Scan for the cell matching the given text and deliver its [x, y] coordinate at center. 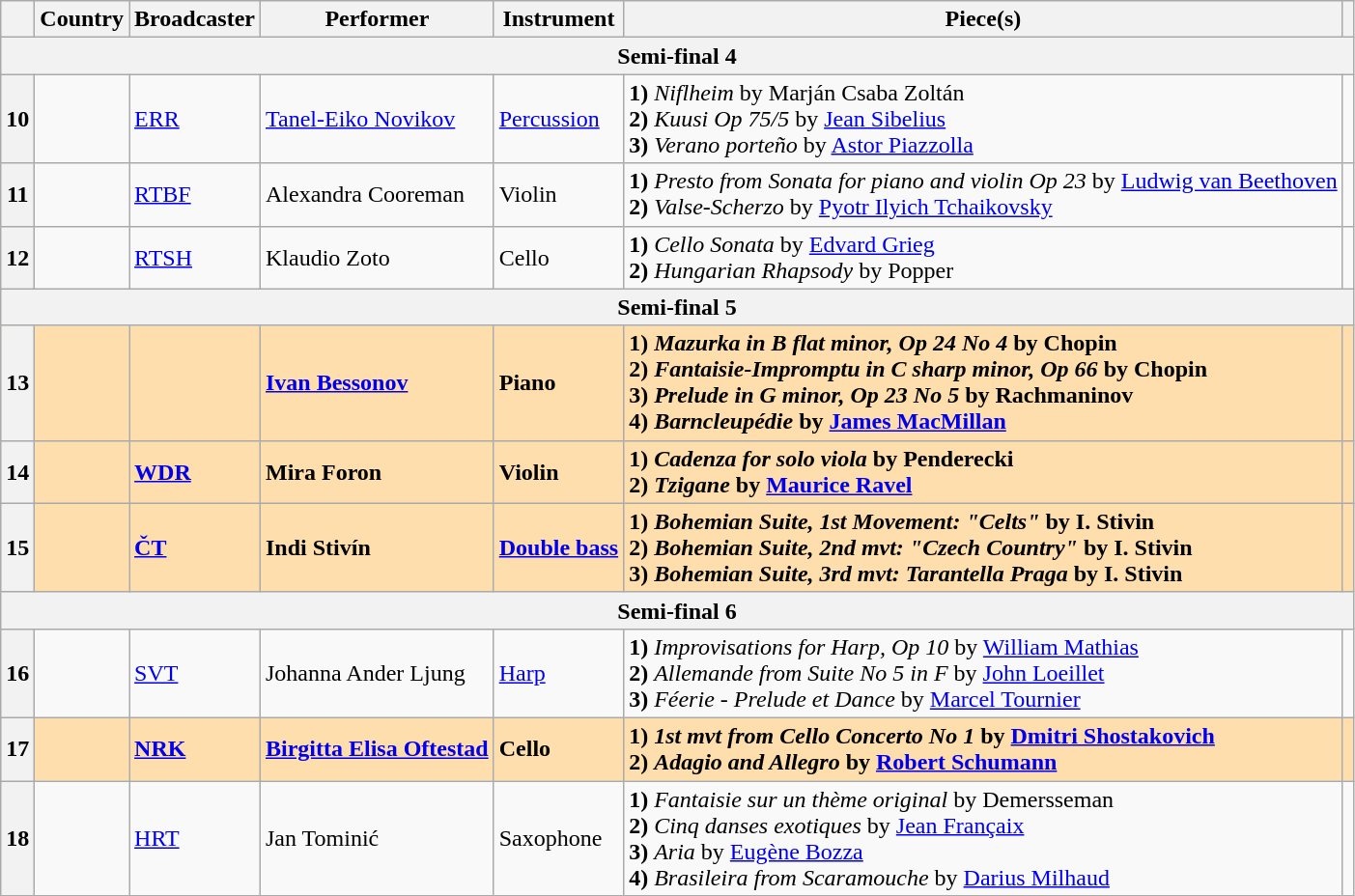
1) Improvisations for Harp, Op 10 by William Mathias2) Allemande from Suite No 5 in F by John Loeillet3) Féerie - Prelude et Dance by Marcel Tournier [983, 673]
Instrument [558, 19]
1) Cadenza for solo viola by Penderecki2) Tzigane by Maurice Ravel [983, 471]
Indi Stivín [377, 547]
Piano [558, 382]
Semi-final 5 [678, 307]
Ivan Bessonov [377, 382]
1) Niflheim by Marján Csaba Zoltán2) Kuusi Op 75/5 by Jean Sibelius3) Verano porteño by Astor Piazzolla [983, 119]
Johanna Ander Ljung [377, 673]
18 [17, 838]
Percussion [558, 119]
Broadcaster [195, 19]
Double bass [558, 547]
Saxophone [558, 838]
Mira Foron [377, 471]
ČT [195, 547]
WDR [195, 471]
16 [17, 673]
Harp [558, 673]
Semi-final 4 [678, 56]
HRT [195, 838]
RTBF [195, 195]
13 [17, 382]
Klaudio Zoto [377, 257]
Tanel-Eiko Novikov [377, 119]
14 [17, 471]
15 [17, 547]
NRK [195, 749]
ERR [195, 119]
1) 1st mvt from Cello Concerto No 1 by Dmitri Shostakovich2) Adagio and Allegro by Robert Schumann [983, 749]
Alexandra Cooreman [377, 195]
Jan Tominić [377, 838]
Performer [377, 19]
11 [17, 195]
RTSH [195, 257]
17 [17, 749]
10 [17, 119]
1) Presto from Sonata for piano and violin Op 23 by Ludwig van Beethoven2) Valse-Scherzo by Pyotr Ilyich Tchaikovsky [983, 195]
SVT [195, 673]
Piece(s) [983, 19]
Birgitta Elisa Oftestad [377, 749]
1) Cello Sonata by Edvard Grieg2) Hungarian Rhapsody by Popper [983, 257]
12 [17, 257]
Country [82, 19]
Semi-final 6 [678, 610]
